Extract the [x, y] coordinate from the center of the cell holding the provided text.  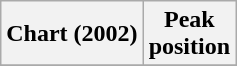
Chart (2002) [72, 34]
Peakposition [189, 34]
